Pinpoint the cell where the given text exists, returning its (X, Y) midpoint coordinate. 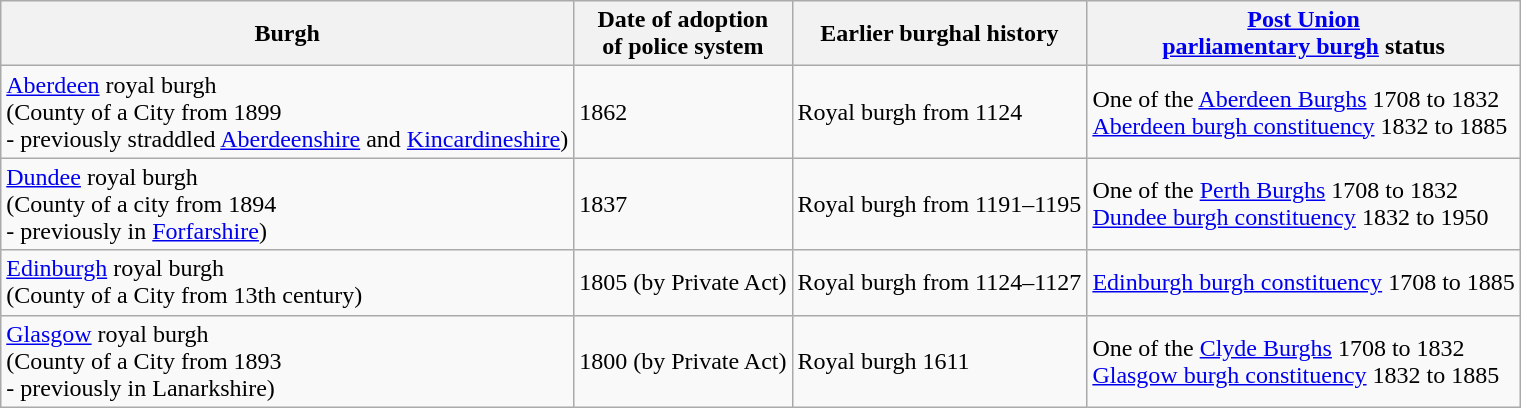
Burgh (288, 34)
1800 (by Private Act) (683, 361)
Royal burgh from 1191–1195 (940, 204)
Dundee royal burgh (County of a city from 1894 - previously in Forfarshire) (288, 204)
Glasgow royal burgh (County of a City from 1893 - previously in Lanarkshire) (288, 361)
1805 (by Private Act) (683, 282)
1862 (683, 112)
Date of adoption of police system (683, 34)
Post Union parliamentary burgh status (1304, 34)
Royal burgh from 1124 (940, 112)
Royal burgh 1611 (940, 361)
One of the Perth Burghs 1708 to 1832 Dundee burgh constituency 1832 to 1950 (1304, 204)
Edinburgh burgh constituency 1708 to 1885 (1304, 282)
Royal burgh from 1124–1127 (940, 282)
Earlier burghal history (940, 34)
One of the Clyde Burghs 1708 to 1832 Glasgow burgh constituency 1832 to 1885 (1304, 361)
1837 (683, 204)
Edinburgh royal burgh (County of a City from 13th century) (288, 282)
Aberdeen royal burgh (County of a City from 1899 - previously straddled Aberdeenshire and Kincardineshire) (288, 112)
One of the Aberdeen Burghs 1708 to 1832 Aberdeen burgh constituency 1832 to 1885 (1304, 112)
